Determine the (X, Y) coordinate at the center of the cell enclosing the given text.  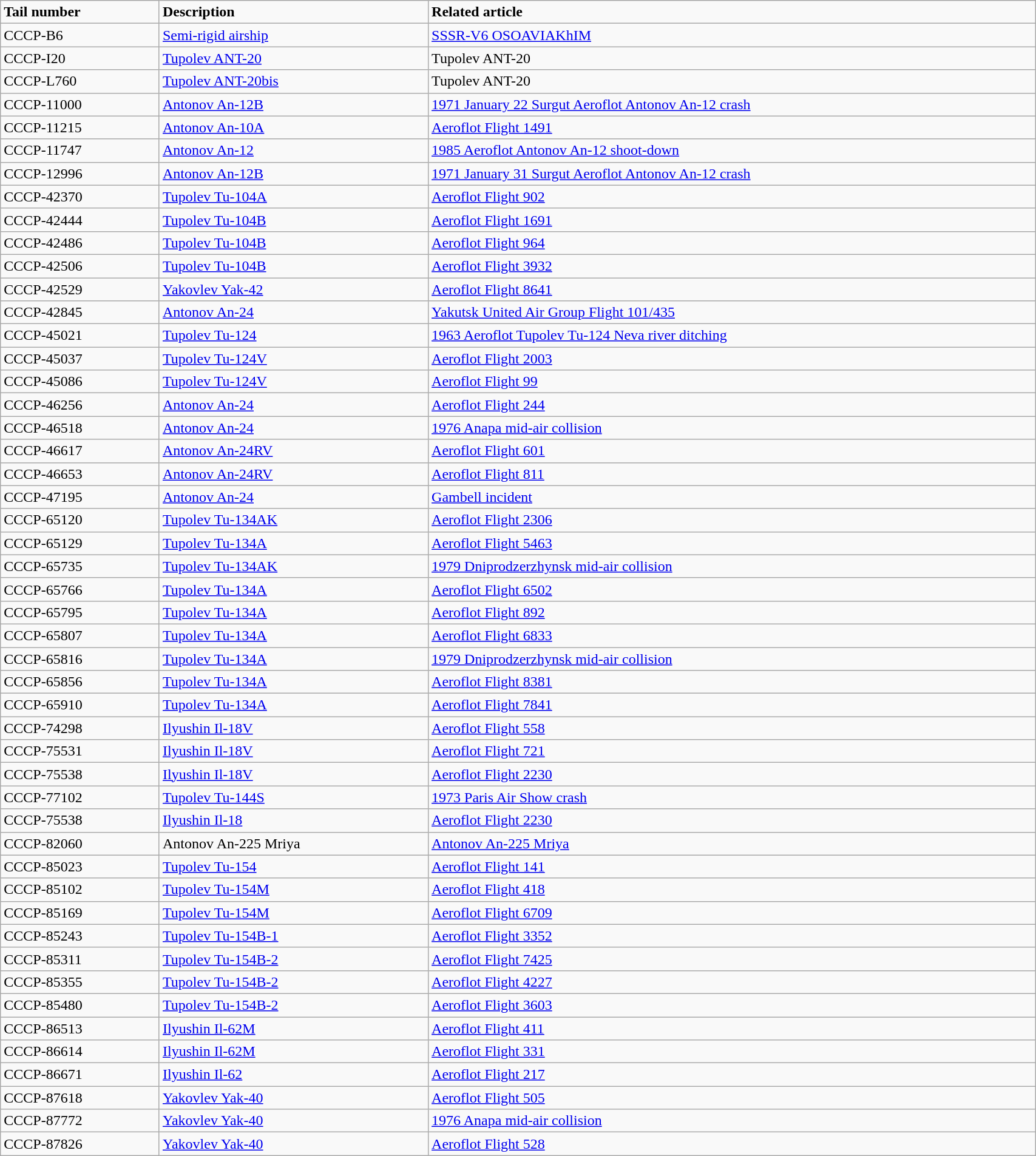
Aeroflot Flight 7425 (732, 959)
CCCP-65807 (80, 635)
CCCP-74298 (80, 728)
CCCP-85102 (80, 890)
Aeroflot Flight 8381 (732, 682)
CCCP-85355 (80, 982)
CCCP-65766 (80, 589)
Aeroflot Flight 902 (732, 197)
Tail number (80, 12)
Aeroflot Flight 411 (732, 1029)
Aeroflot Flight 5463 (732, 543)
CCCP-85311 (80, 959)
Aeroflot Flight 558 (732, 728)
CCCP-86671 (80, 1075)
Aeroflot Flight 601 (732, 451)
CCCP-65129 (80, 543)
Aeroflot Flight 8641 (732, 289)
Aeroflot Flight 6709 (732, 913)
Aeroflot Flight 331 (732, 1052)
CCCP-87826 (80, 1144)
Aeroflot Flight 892 (732, 612)
CCCP-86614 (80, 1052)
CCCP-82060 (80, 843)
Aeroflot Flight 99 (732, 382)
CCCP-45086 (80, 382)
CCCP-I20 (80, 58)
CCCP-47195 (80, 497)
Tupolev Tu-154B-1 (294, 936)
Gambell incident (732, 497)
SSSR-V6 OSOAVIAKhIM (732, 35)
CCCP-46617 (80, 451)
Aeroflot Flight 505 (732, 1098)
Aeroflot Flight 721 (732, 751)
Aeroflot Flight 7841 (732, 705)
CCCP-12996 (80, 174)
1985 Aeroflot Antonov An-12 shoot-down (732, 150)
Aeroflot Flight 1691 (732, 220)
Tupolev ANT-20bis (294, 81)
CCCP-75531 (80, 751)
CCCP-42845 (80, 313)
Aeroflot Flight 1491 (732, 127)
CCCP-85243 (80, 936)
CCCP-86513 (80, 1029)
Tupolev Tu-154 (294, 867)
Semi-rigid airship (294, 35)
CCCP-65735 (80, 566)
Aeroflot Flight 2003 (732, 359)
CCCP-65910 (80, 705)
CCCP-85480 (80, 1005)
Antonov An-12 (294, 150)
CCCP-65795 (80, 612)
Antonov An-10A (294, 127)
CCCP-85023 (80, 867)
CCCP-45037 (80, 359)
Tupolev Tu-124 (294, 336)
Aeroflot Flight 6833 (732, 635)
CCCP-42529 (80, 289)
CCCP-65120 (80, 520)
Aeroflot Flight 3603 (732, 1005)
Aeroflot Flight 217 (732, 1075)
CCCP-46653 (80, 474)
1971 January 31 Surgut Aeroflot Antonov An-12 crash (732, 174)
Ilyushin Il-18 (294, 820)
CCCP-42444 (80, 220)
CCCP-87772 (80, 1121)
1973 Paris Air Show crash (732, 797)
СCСР-45021 (80, 336)
CCCP-65816 (80, 658)
CCCP-87618 (80, 1098)
CCCP-46256 (80, 405)
1963 Aeroflot Tupolev Tu-124 Neva river ditching (732, 336)
Aeroflot Flight 3352 (732, 936)
Aeroflot Flight 6502 (732, 589)
CCCP-42370 (80, 197)
CCCP-85169 (80, 913)
Aeroflot Flight 141 (732, 867)
Related article (732, 12)
Aeroflot Flight 418 (732, 890)
CCCP-L760 (80, 81)
1971 January 22 Surgut Aeroflot Antonov An-12 crash (732, 104)
Description (294, 12)
Aeroflot Flight 3932 (732, 266)
CCCP-11000 (80, 104)
Tupolev Tu-104A (294, 197)
CCCP-65856 (80, 682)
Aeroflot Flight 244 (732, 405)
CCCP-11747 (80, 150)
CCCP-42506 (80, 266)
CCCP-77102 (80, 797)
Tupolev Tu-144S (294, 797)
Aeroflot Flight 4227 (732, 982)
Yakutsk United Air Group Flight 101/435 (732, 313)
Aeroflot Flight 2306 (732, 520)
Aeroflot Flight 964 (732, 243)
Ilyushin Il-62 (294, 1075)
Aeroflot Flight 528 (732, 1144)
CCCP-42486 (80, 243)
CCCP-11215 (80, 127)
Aeroflot Flight 811 (732, 474)
Yakovlev Yak-42 (294, 289)
CCCP-46518 (80, 428)
CCCP-B6 (80, 35)
